Capture the cell that displays the provided text and extract its (X, Y) central coordinate. 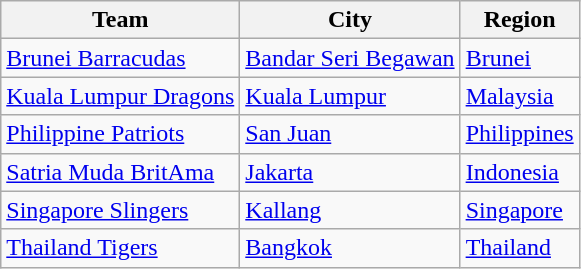
Philippines (520, 134)
San Juan (350, 134)
City (350, 20)
Brunei Barracudas (120, 58)
Satria Muda BritAma (120, 172)
Malaysia (520, 96)
Bangkok (350, 248)
Jakarta (350, 172)
Thailand Tigers (120, 248)
Thailand (520, 248)
Bandar Seri Begawan (350, 58)
Indonesia (520, 172)
Team (120, 20)
Region (520, 20)
Kallang (350, 210)
Philippine Patriots (120, 134)
Singapore Slingers (120, 210)
Brunei (520, 58)
Singapore (520, 210)
Kuala Lumpur Dragons (120, 96)
Kuala Lumpur (350, 96)
